For the text-containing cell, return its midpoint in (X, Y) coordinate format. 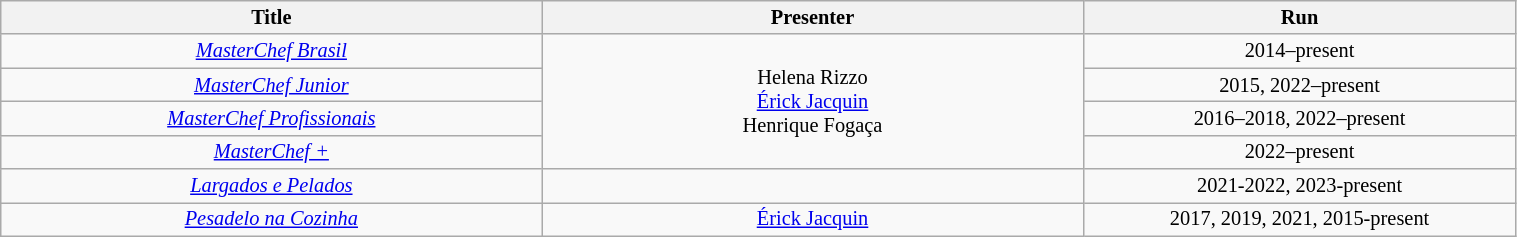
Pesadelo na Cozinha (272, 219)
Title (272, 17)
MasterChef + (272, 152)
2014–present (1300, 51)
2021-2022, 2023-present (1300, 186)
2017, 2019, 2021, 2015-present (1300, 219)
2015, 2022–present (1300, 85)
MasterChef Brasil (272, 51)
Helena Rizzo Érick Jacquin Henrique Fogaça (812, 102)
Érick Jacquin (812, 219)
2016–2018, 2022–present (1300, 118)
Largados e Pelados (272, 186)
MasterChef Junior (272, 85)
Presenter (812, 17)
2022–present (1300, 152)
Run (1300, 17)
MasterChef Profissionais (272, 118)
